Determine the (X, Y) coordinate at the center of the cell enclosing the given text.  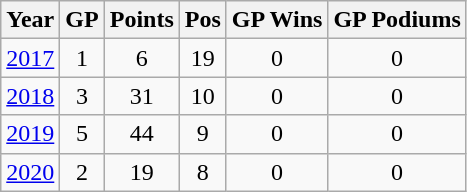
6 (142, 58)
Points (142, 20)
1 (82, 58)
44 (142, 134)
8 (202, 172)
2020 (30, 172)
GP Wins (277, 20)
Pos (202, 20)
GP Podiums (397, 20)
10 (202, 96)
Year (30, 20)
2 (82, 172)
2018 (30, 96)
2017 (30, 58)
GP (82, 20)
9 (202, 134)
5 (82, 134)
31 (142, 96)
2019 (30, 134)
3 (82, 96)
